For the text-containing cell, return its midpoint in [x, y] coordinate format. 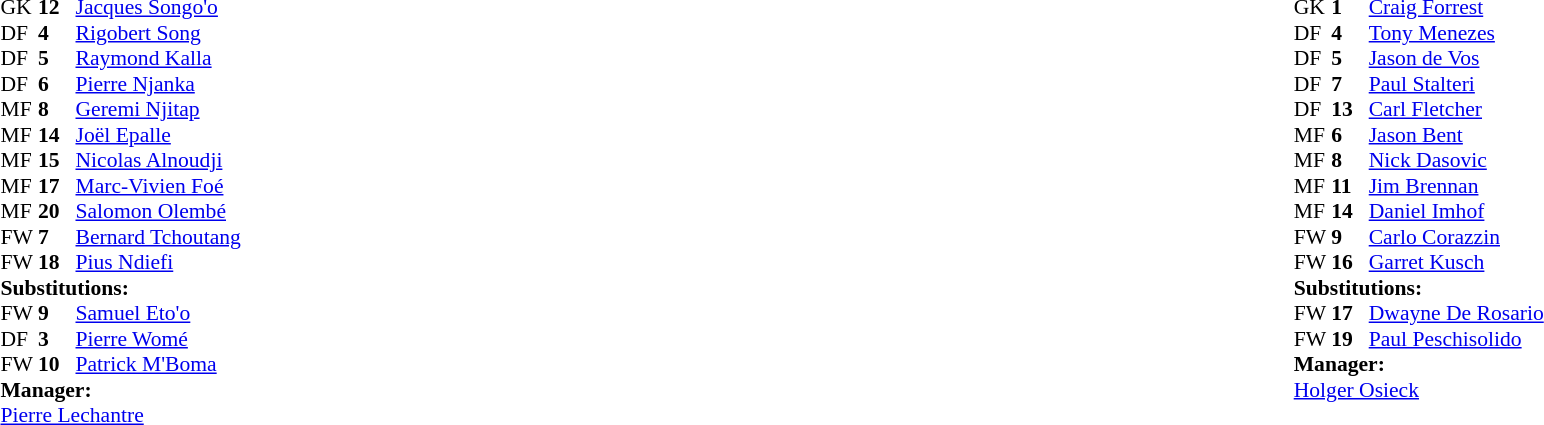
15 [57, 161]
Paul Stalteri [1456, 84]
Carl Fletcher [1456, 109]
Jason Bent [1456, 135]
Paul Peschisolido [1456, 339]
11 [1350, 186]
Nick Dasovic [1456, 161]
Bernard Tchoutang [158, 237]
Salomon Olembé [158, 211]
13 [1350, 109]
Jim Brennan [1456, 186]
Raymond Kalla [158, 59]
Geremi Njitap [158, 109]
Joël Epalle [158, 135]
Tony Menezes [1456, 33]
19 [1350, 339]
Pierre Womé [158, 339]
Rigobert Song [158, 33]
Jason de Vos [1456, 59]
20 [57, 211]
Pierre Njanka [158, 84]
Marc-Vivien Foé [158, 186]
18 [57, 263]
Holger Osieck [1419, 390]
3 [57, 339]
Samuel Eto'o [158, 313]
16 [1350, 263]
Pius Ndiefi [158, 263]
Garret Kusch [1456, 263]
Dwayne De Rosario [1456, 313]
Nicolas Alnoudji [158, 161]
Patrick M'Boma [158, 365]
Daniel Imhof [1456, 211]
Carlo Corazzin [1456, 237]
10 [57, 365]
